Find where the given text appears and provide that cell's center as [X, Y] coordinate. 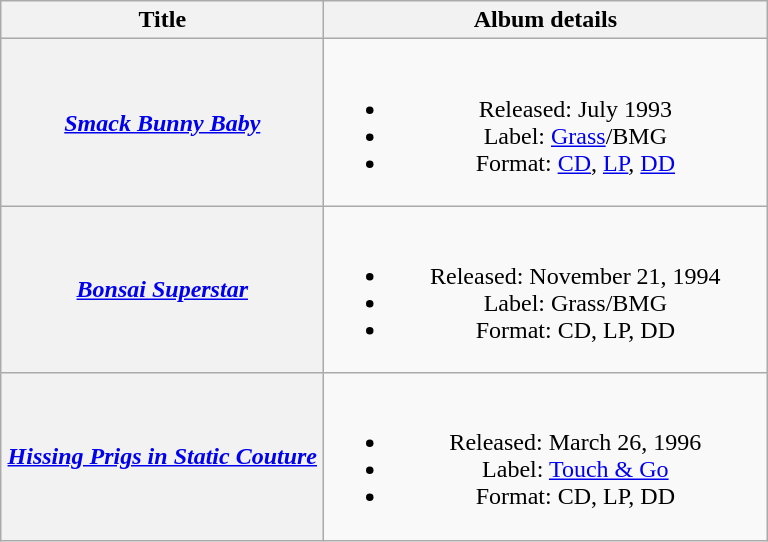
Released: November 21, 1994Label: Grass/BMGFormat: CD, LP, DD [546, 290]
Bonsai Superstar [162, 290]
Hissing Prigs in Static Couture [162, 456]
Released: July 1993Label: Grass/BMGFormat: CD, LP, DD [546, 122]
Smack Bunny Baby [162, 122]
Album details [546, 20]
Title [162, 20]
Released: March 26, 1996Label: Touch & GoFormat: CD, LP, DD [546, 456]
